Output the [X, Y] coordinate of the center of the cell containing the given text.  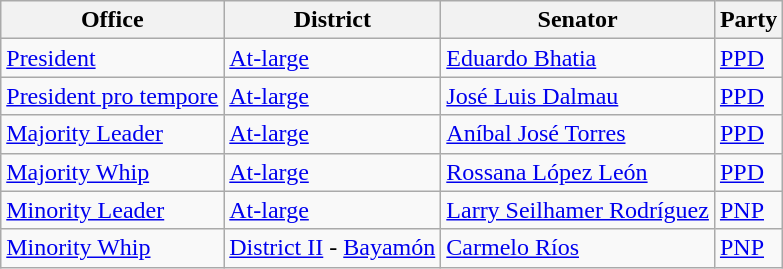
District II - Bayamón [332, 248]
President pro tempore [112, 96]
Senator [578, 20]
Party [748, 20]
Carmelo Ríos [578, 248]
Majority Leader [112, 134]
Eduardo Bhatia [578, 58]
Rossana López León [578, 172]
Office [112, 20]
Majority Whip [112, 172]
President [112, 58]
Minority Whip [112, 248]
José Luis Dalmau [578, 96]
Aníbal José Torres [578, 134]
Minority Leader [112, 210]
Larry Seilhamer Rodríguez [578, 210]
District [332, 20]
